Provide the (x, y) coordinate of the cell's center where the given text is located.  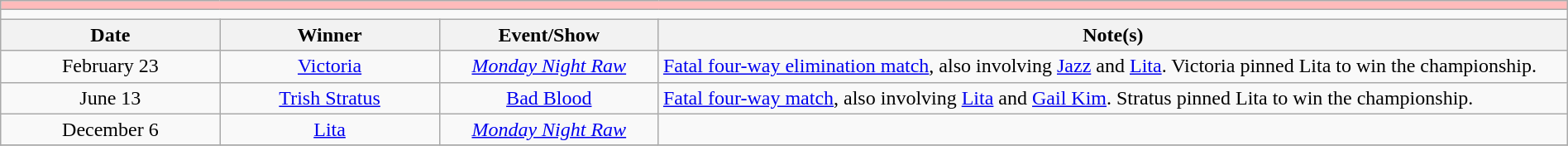
December 6 (111, 129)
February 23 (111, 66)
Date (111, 35)
Victoria (329, 66)
Trish Stratus (329, 98)
June 13 (111, 98)
Bad Blood (549, 98)
Winner (329, 35)
Lita (329, 129)
Event/Show (549, 35)
Note(s) (1113, 35)
Fatal four-way elimination match, also involving Jazz and Lita. Victoria pinned Lita to win the championship. (1113, 66)
Fatal four-way match, also involving Lita and Gail Kim. Stratus pinned Lita to win the championship. (1113, 98)
